Search for the cell housing the specified text and yield its [x, y] center coordinate. 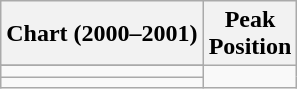
PeakPosition [250, 34]
Chart (2000–2001) [102, 34]
